For the text-containing cell, return its midpoint in (X, Y) coordinate format. 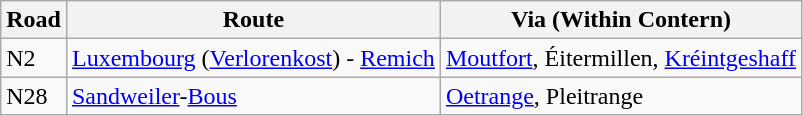
N2 (34, 58)
Oetrange, Pleitrange (620, 96)
N28 (34, 96)
Route (253, 20)
Moutfort, Éitermillen, Kréintgeshaff (620, 58)
Road (34, 20)
Via (Within Contern) (620, 20)
Luxembourg (Verlorenkost) - Remich (253, 58)
Sandweiler-Bous (253, 96)
